Capture the cell that displays the provided text and extract its [X, Y] central coordinate. 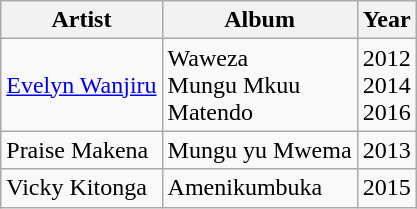
Album [260, 20]
2013 [386, 150]
Mungu yu Mwema [260, 150]
Year [386, 20]
Vicky Kitonga [82, 188]
2015 [386, 188]
Evelyn Wanjiru [82, 85]
Amenikumbuka [260, 188]
201220142016 [386, 85]
WawezaMungu MkuuMatendo [260, 85]
Praise Makena [82, 150]
Artist [82, 20]
